Scan for the cell matching the given text and deliver its [X, Y] coordinate at center. 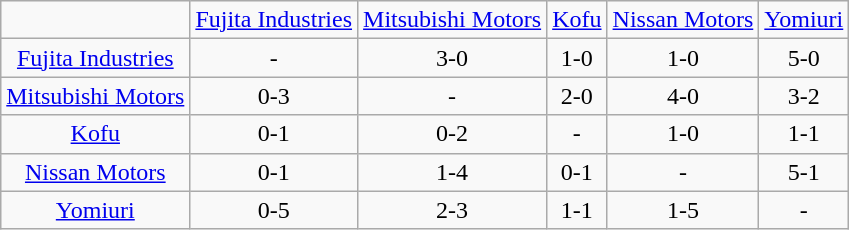
0-5 [274, 210]
0-2 [452, 134]
3-2 [804, 96]
4-0 [683, 96]
1-4 [452, 172]
0-3 [274, 96]
2-0 [577, 96]
3-0 [452, 58]
2-3 [452, 210]
5-1 [804, 172]
1-5 [683, 210]
5-0 [804, 58]
